Extract the [X, Y] coordinate from the center of the cell holding the provided text.  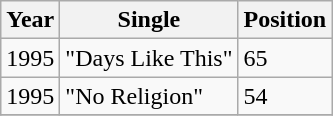
"Days Like This" [149, 58]
65 [285, 58]
54 [285, 96]
Year [30, 20]
"No Religion" [149, 96]
Single [149, 20]
Position [285, 20]
